Provide the [x, y] coordinate of the cell's center where the given text is located.  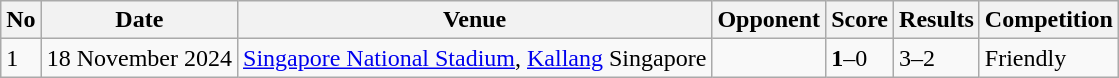
Friendly [1048, 58]
Results [937, 20]
Opponent [769, 20]
Singapore National Stadium, Kallang Singapore [475, 58]
3–2 [937, 58]
Score [860, 20]
1 [21, 58]
18 November 2024 [139, 58]
Date [139, 20]
1–0 [860, 58]
Venue [475, 20]
No [21, 20]
Competition [1048, 20]
